Locate the cell with the specified text and output its [x, y] center coordinate. 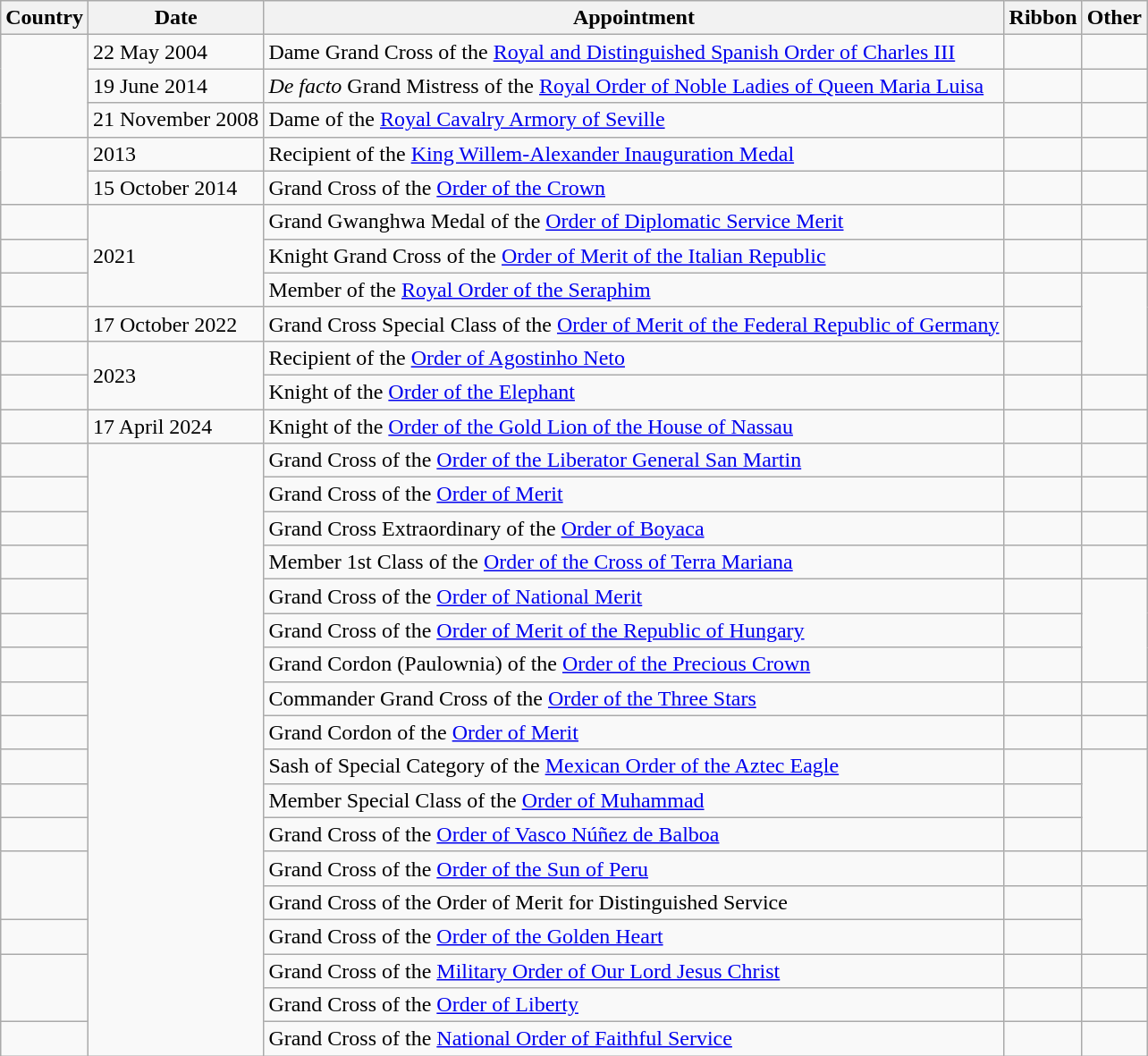
Ribbon [1042, 18]
Grand Cross of the Order of Merit of the Republic of Hungary [634, 630]
Grand Cross Special Class of the Order of Merit of the Federal Republic of Germany [634, 324]
Grand Cross of the Order of National Merit [634, 596]
22 May 2004 [175, 52]
Grand Cross of the Order of Vasco Núñez de Balboa [634, 834]
17 April 2024 [175, 427]
2013 [175, 154]
Knight of the Order of the Elephant [634, 392]
Grand Gwanghwa Medal of the Order of Diplomatic Service Merit [634, 222]
2023 [175, 375]
Grand Cross of the Military Order of Our Lord Jesus Christ [634, 970]
Member of the Royal Order of the Seraphim [634, 290]
Grand Cross of the Order of Merit for Distinguished Service [634, 902]
Sash of Special Category of the Mexican Order of the Aztec Eagle [634, 766]
Appointment [634, 18]
Knight of the Order of the Gold Lion of the House of Nassau [634, 427]
Recipient of the King Willem-Alexander Inauguration Medal [634, 154]
Grand Cross Extraordinary of the Order of Boyaca [634, 528]
Grand Cordon (Paulownia) of the Order of the Precious Crown [634, 664]
19 June 2014 [175, 86]
17 October 2022 [175, 324]
Grand Cordon of the Order of Merit [634, 732]
Country [45, 18]
Grand Cross of the Order of the Golden Heart [634, 936]
Dame Grand Cross of the Royal and Distinguished Spanish Order of Charles III [634, 52]
Grand Cross of the Order of the Sun of Peru [634, 868]
Member 1st Class of the Order of the Cross of Terra Mariana [634, 562]
Grand Cross of the Order of the Liberator General San Martin [634, 460]
Grand Cross of the Order of Merit [634, 494]
Knight Grand Cross of the Order of Merit of the Italian Republic [634, 256]
21 November 2008 [175, 120]
Grand Cross of the Order of Liberty [634, 1005]
Grand Cross of the National Order of Faithful Service [634, 1039]
Dame of the Royal Cavalry Armory of Seville [634, 120]
Member Special Class of the Order of Muhammad [634, 800]
Grand Cross of the Order of the Crown [634, 188]
Commander Grand Cross of the Order of the Three Stars [634, 698]
Other [1114, 18]
2021 [175, 256]
15 October 2014 [175, 188]
De facto Grand Mistress of the Royal Order of Noble Ladies of Queen Maria Luisa [634, 86]
Recipient of the Order of Agostinho Neto [634, 358]
Date [175, 18]
